For the text-containing cell, return its midpoint in (x, y) coordinate format. 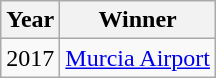
Year (30, 20)
Murcia Airport (138, 58)
2017 (30, 58)
Winner (138, 20)
